Pinpoint the cell where the given text exists, returning its [X, Y] midpoint coordinate. 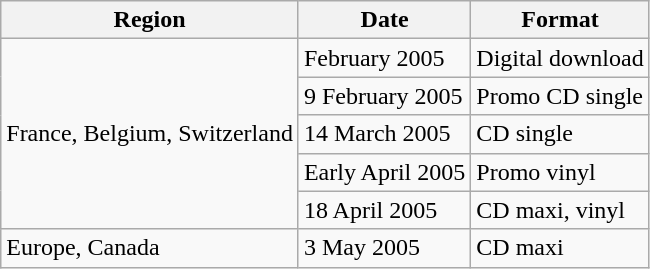
Promo CD single [560, 96]
Format [560, 20]
Region [150, 20]
Date [384, 20]
France, Belgium, Switzerland [150, 134]
9 February 2005 [384, 96]
Early April 2005 [384, 172]
3 May 2005 [384, 248]
Promo vinyl [560, 172]
CD maxi, vinyl [560, 210]
CD maxi [560, 248]
February 2005 [384, 58]
CD single [560, 134]
18 April 2005 [384, 210]
14 March 2005 [384, 134]
Europe, Canada [150, 248]
Digital download [560, 58]
